Output the [X, Y] coordinate of the center of the cell containing the given text.  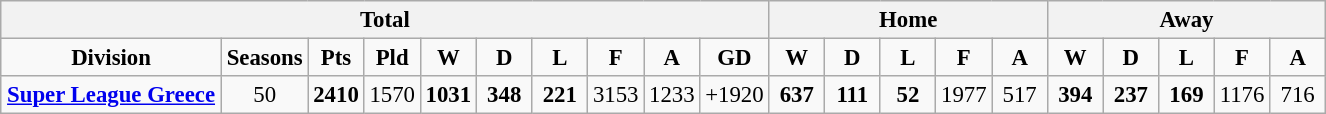
1176 [1242, 95]
716 [1298, 95]
Seasons [264, 58]
348 [504, 95]
221 [560, 95]
Home [908, 20]
169 [1187, 95]
Away [1186, 20]
3153 [616, 95]
1233 [672, 95]
637 [797, 95]
GD [734, 58]
517 [1020, 95]
237 [1131, 95]
+1920 [734, 95]
Pld [392, 58]
Total [385, 20]
Super League Greece [112, 95]
111 [853, 95]
Division [112, 58]
50 [264, 95]
394 [1075, 95]
Pts [336, 58]
1570 [392, 95]
1031 [448, 95]
52 [908, 95]
1977 [964, 95]
2410 [336, 95]
